Pinpoint the cell where the given text exists, returning its (x, y) midpoint coordinate. 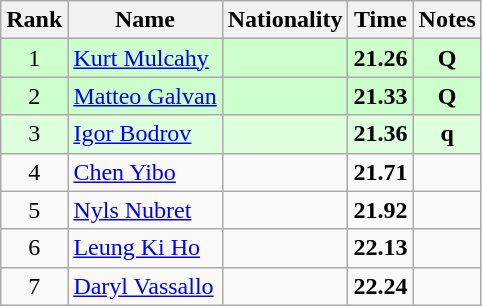
Name (145, 20)
7 (34, 286)
22.24 (380, 286)
22.13 (380, 248)
21.36 (380, 134)
Igor Bodrov (145, 134)
Chen Yibo (145, 172)
3 (34, 134)
4 (34, 172)
Time (380, 20)
21.92 (380, 210)
Daryl Vassallo (145, 286)
6 (34, 248)
q (447, 134)
21.71 (380, 172)
21.33 (380, 96)
Nationality (285, 20)
5 (34, 210)
21.26 (380, 58)
Rank (34, 20)
2 (34, 96)
Notes (447, 20)
1 (34, 58)
Kurt Mulcahy (145, 58)
Matteo Galvan (145, 96)
Leung Ki Ho (145, 248)
Nyls Nubret (145, 210)
